Locate the cell with the specified text and output its [x, y] center coordinate. 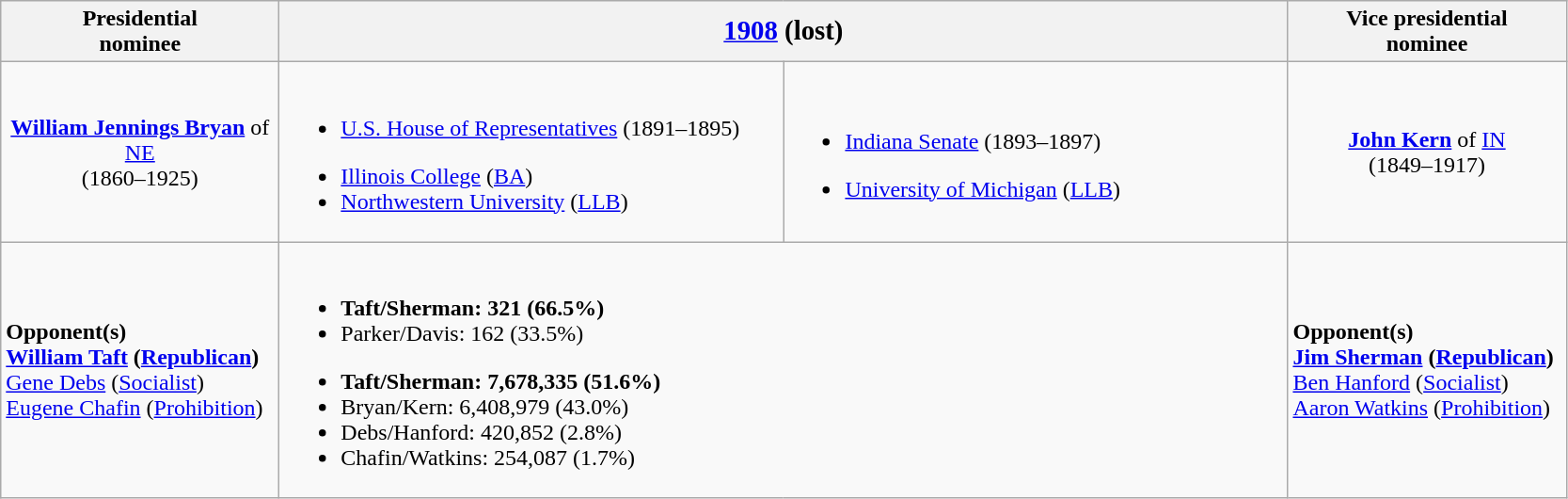
Opponent(s)William Taft (Republican)Gene Debs (Socialist)Eugene Chafin (Prohibition) [140, 370]
Presidentialnominee [140, 32]
1908 (lost) [784, 32]
William Jennings Bryan of NE(1860–1925) [140, 153]
John Kern of IN(1849–1917) [1427, 153]
Vice presidentialnominee [1427, 32]
Indiana Senate (1893–1897)University of Michigan (LLB) [1036, 153]
U.S. House of Representatives (1891–1895)Illinois College (BA)Northwestern University (LLB) [531, 153]
Opponent(s)Jim Sherman (Republican)Ben Hanford (Socialist)Aaron Watkins (Prohibition) [1427, 370]
